Scan for the cell matching the given text and deliver its (X, Y) coordinate at center. 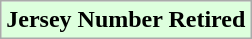
Jersey Number Retired (126, 20)
